Pinpoint the cell where the given text exists, returning its (X, Y) midpoint coordinate. 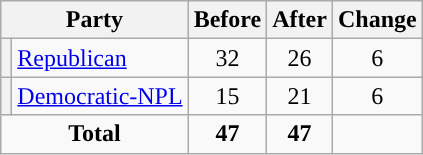
Republican (100, 58)
Before (228, 20)
21 (300, 96)
15 (228, 96)
Change (377, 20)
After (300, 20)
Democratic-NPL (100, 96)
32 (228, 58)
Total (94, 134)
26 (300, 58)
Party (94, 20)
